Output the (X, Y) coordinate of the center of the cell containing the given text.  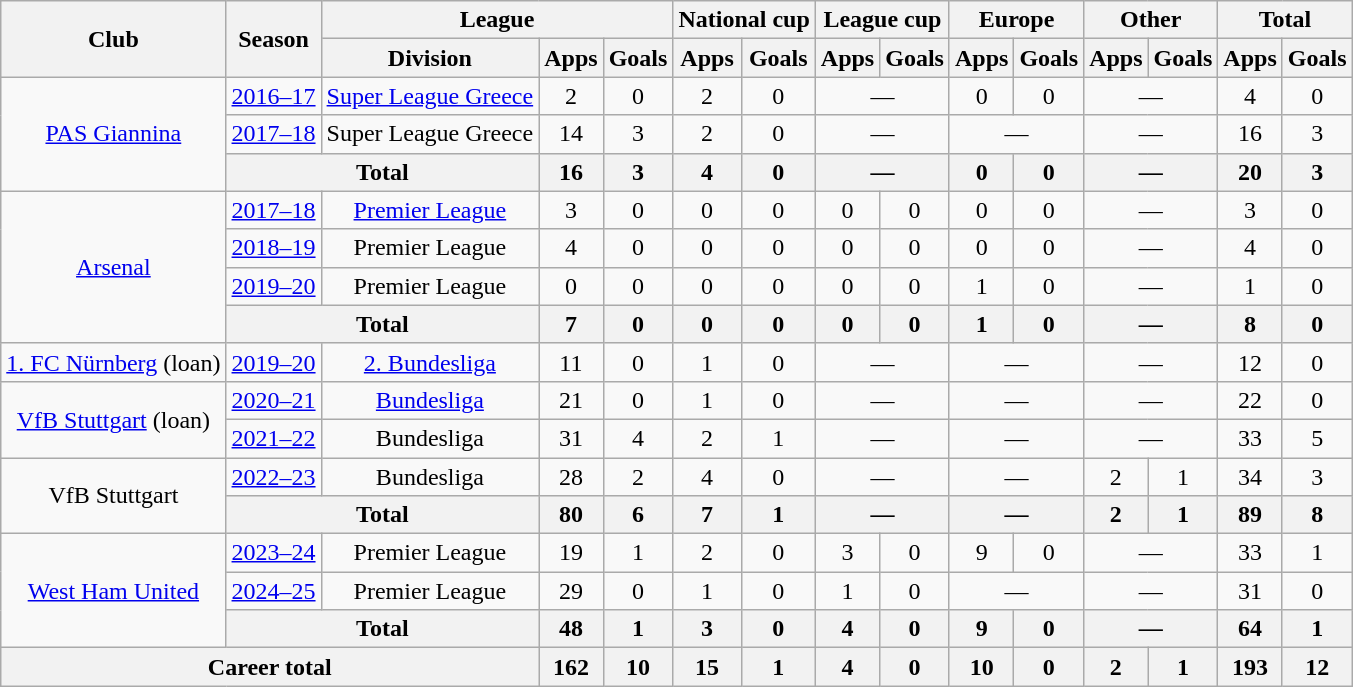
28 (571, 477)
Europe (1016, 20)
Division (430, 58)
2022–23 (274, 477)
19 (571, 553)
PAS Giannina (114, 134)
Other (1151, 20)
2016–17 (274, 96)
2. Bundesliga (430, 362)
6 (638, 515)
2023–24 (274, 553)
20 (1250, 172)
2024–25 (274, 591)
34 (1250, 477)
VfB Stuttgart (loan) (114, 419)
Arsenal (114, 267)
VfB Stuttgart (114, 496)
48 (571, 629)
National cup (744, 20)
22 (1250, 400)
80 (571, 515)
193 (1250, 667)
89 (1250, 515)
Career total (270, 667)
29 (571, 591)
64 (1250, 629)
2021–22 (274, 438)
Season (274, 39)
11 (571, 362)
2018–19 (274, 248)
League (497, 20)
2020–21 (274, 400)
West Ham United (114, 591)
21 (571, 400)
15 (707, 667)
League cup (882, 20)
162 (571, 667)
14 (571, 134)
5 (1317, 438)
1. FC Nürnberg (loan) (114, 362)
Club (114, 39)
